Extract the (X, Y) coordinate from the center of the cell holding the provided text.  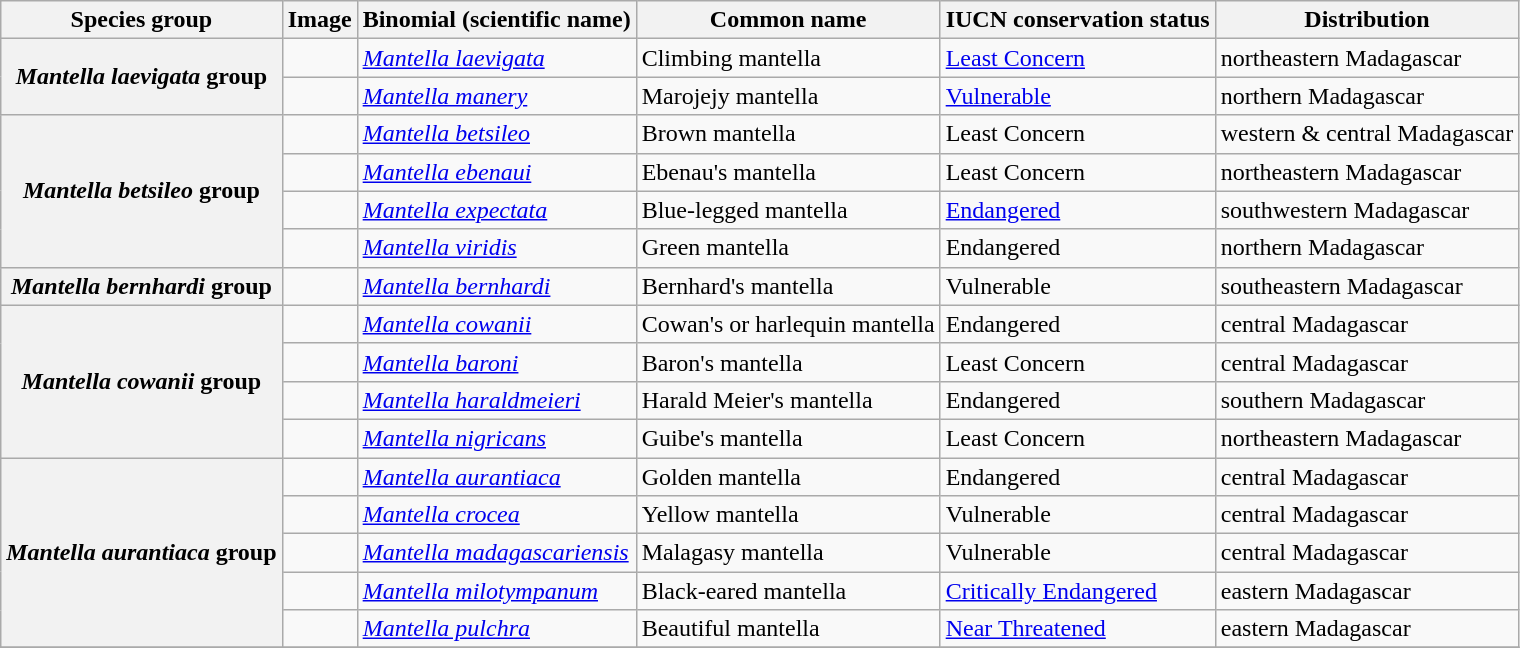
Yellow mantella (788, 515)
Mantella expectata (496, 210)
Species group (142, 20)
southeastern Madagascar (1367, 286)
Ebenau's mantella (788, 172)
Mantella baroni (496, 362)
Green mantella (788, 248)
Brown mantella (788, 134)
Mantella haraldmeieri (496, 400)
Mantella cowanii group (142, 381)
Mantella pulchra (496, 629)
Common name (788, 20)
Mantella bernhardi (496, 286)
Golden mantella (788, 477)
Mantella betsileo group (142, 191)
Climbing mantella (788, 58)
Bernhard's mantella (788, 286)
Mantella ebenaui (496, 172)
Blue-legged mantella (788, 210)
Mantella laevigata (496, 58)
Critically Endangered (1078, 591)
Mantella manery (496, 96)
Mantella nigricans (496, 438)
Baron's mantella (788, 362)
Malagasy mantella (788, 553)
Mantella madagascariensis (496, 553)
IUCN conservation status (1078, 20)
Harald Meier's mantella (788, 400)
Mantella bernhardi group (142, 286)
Guibe's mantella (788, 438)
Image (320, 20)
Mantella betsileo (496, 134)
Distribution (1367, 20)
Mantella viridis (496, 248)
Mantella cowanii (496, 324)
southern Madagascar (1367, 400)
Mantella aurantiaca (496, 477)
Marojejy mantella (788, 96)
Mantella aurantiaca group (142, 553)
Mantella crocea (496, 515)
Mantella milotympanum (496, 591)
Near Threatened (1078, 629)
Cowan's or harlequin mantella (788, 324)
Binomial (scientific name) (496, 20)
Mantella laevigata group (142, 77)
western & central Madagascar (1367, 134)
Beautiful mantella (788, 629)
southwestern Madagascar (1367, 210)
Black-eared mantella (788, 591)
